Determine the [x, y] coordinate at the center of the cell enclosing the given text.  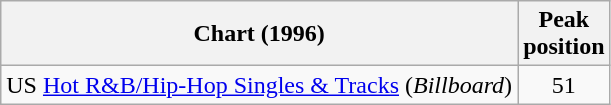
US Hot R&B/Hip-Hop Singles & Tracks (Billboard) [260, 85]
51 [564, 85]
Chart (1996) [260, 34]
Peakposition [564, 34]
